Provide the (X, Y) coordinate of the cell's center where the given text is located.  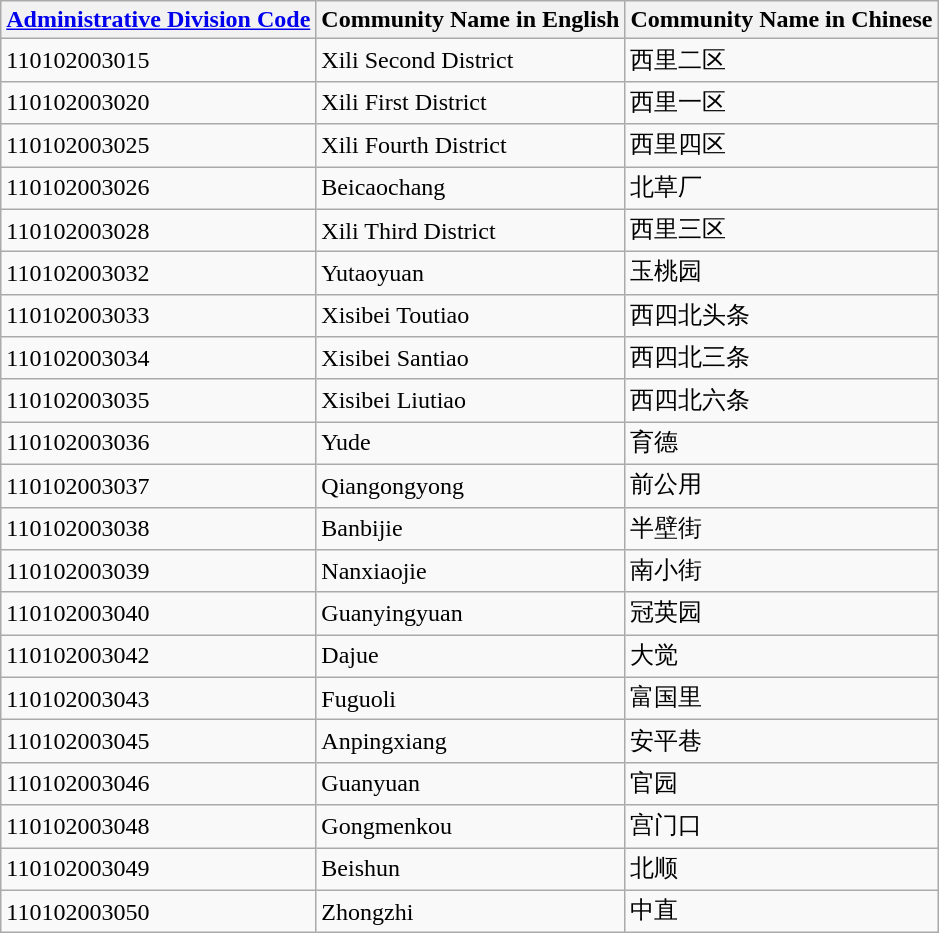
官园 (782, 784)
西四北头条 (782, 316)
110102003050 (158, 912)
Qiangongyong (470, 486)
西里三区 (782, 230)
Xisibei Santiao (470, 358)
110102003025 (158, 146)
Yutaoyuan (470, 274)
北草厂 (782, 188)
Beicaochang (470, 188)
110102003038 (158, 528)
北顺 (782, 870)
Dajue (470, 656)
西里二区 (782, 60)
Administrative Division Code (158, 20)
110102003043 (158, 698)
Guanyingyuan (470, 614)
富国里 (782, 698)
110102003039 (158, 572)
Community Name in Chinese (782, 20)
110102003037 (158, 486)
南小街 (782, 572)
宫门口 (782, 826)
安平巷 (782, 742)
Xili Fourth District (470, 146)
110102003034 (158, 358)
Community Name in English (470, 20)
110102003046 (158, 784)
110102003045 (158, 742)
西四北六条 (782, 400)
半壁街 (782, 528)
Anpingxiang (470, 742)
Xisibei Liutiao (470, 400)
西里一区 (782, 102)
110102003049 (158, 870)
Guanyuan (470, 784)
Yude (470, 444)
110102003033 (158, 316)
110102003040 (158, 614)
110102003042 (158, 656)
育德 (782, 444)
Banbijie (470, 528)
110102003028 (158, 230)
Fuguoli (470, 698)
西里四区 (782, 146)
冠英园 (782, 614)
Xili Second District (470, 60)
前公用 (782, 486)
玉桃园 (782, 274)
110102003015 (158, 60)
Nanxiaojie (470, 572)
中直 (782, 912)
Xili First District (470, 102)
Zhongzhi (470, 912)
110102003035 (158, 400)
110102003032 (158, 274)
西四北三条 (782, 358)
Xisibei Toutiao (470, 316)
110102003048 (158, 826)
110102003036 (158, 444)
Gongmenkou (470, 826)
110102003020 (158, 102)
Beishun (470, 870)
大觉 (782, 656)
110102003026 (158, 188)
Xili Third District (470, 230)
